Output the [X, Y] coordinate of the center of the cell containing the given text.  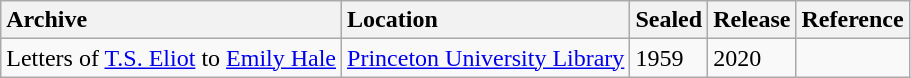
Sealed [669, 20]
1959 [669, 58]
Location [486, 20]
Letters of T.S. Eliot to Emily Hale [172, 58]
Reference [852, 20]
Archive [172, 20]
Release [752, 20]
Princeton University Library [486, 58]
2020 [752, 58]
